Locate the cell with the specified text and output its [x, y] center coordinate. 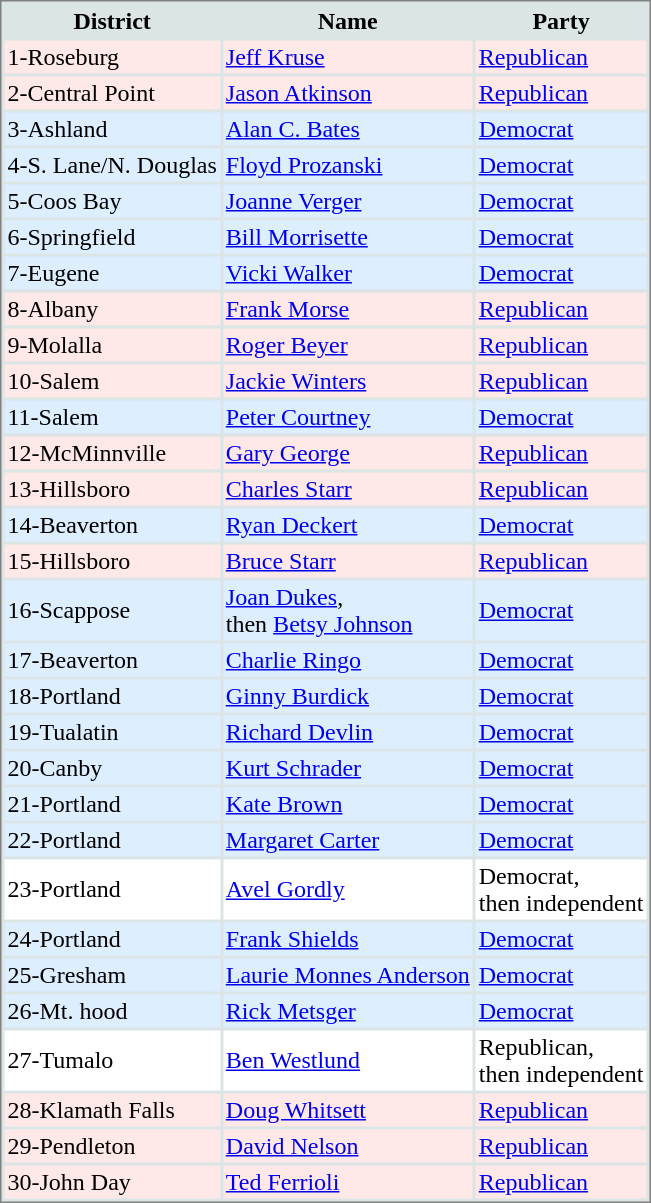
Roger Beyer [348, 344]
Kurt Schrader [348, 768]
10-Salem [112, 380]
7-Eugene [112, 272]
Frank Morse [348, 308]
22-Portland [112, 840]
26-Mt. hood [112, 1010]
Joanne Verger [348, 200]
8-Albany [112, 308]
David Nelson [348, 1146]
15-Hillsboro [112, 560]
Jeff Kruse [348, 56]
Ben Westlund [348, 1060]
Charlie Ringo [348, 660]
Vicki Walker [348, 272]
Party [562, 20]
11-Salem [112, 416]
16-Scappose [112, 610]
12-McMinnville [112, 452]
Alan C. Bates [348, 128]
9-Molalla [112, 344]
Name [348, 20]
24-Portland [112, 938]
Richard Devlin [348, 732]
Ginny Burdick [348, 696]
14-Beaverton [112, 524]
20-Canby [112, 768]
Jackie Winters [348, 380]
Avel Gordly [348, 890]
Joan Dukes,then Betsy Johnson [348, 610]
Bruce Starr [348, 560]
Ted Ferrioli [348, 1182]
Democrat,then independent [562, 890]
29-Pendleton [112, 1146]
Kate Brown [348, 804]
Laurie Monnes Anderson [348, 974]
Gary George [348, 452]
District [112, 20]
25-Gresham [112, 974]
1-Roseburg [112, 56]
4-S. Lane/N. Douglas [112, 164]
21-Portland [112, 804]
3-Ashland [112, 128]
Doug Whitsett [348, 1110]
Margaret Carter [348, 840]
18-Portland [112, 696]
Charles Starr [348, 488]
30-John Day [112, 1182]
28-Klamath Falls [112, 1110]
6-Springfield [112, 236]
Republican,then independent [562, 1060]
27-Tumalo [112, 1060]
Peter Courtney [348, 416]
19-Tualatin [112, 732]
Ryan Deckert [348, 524]
13-Hillsboro [112, 488]
Floyd Prozanski [348, 164]
17-Beaverton [112, 660]
2-Central Point [112, 92]
Frank Shields [348, 938]
5-Coos Bay [112, 200]
Jason Atkinson [348, 92]
Bill Morrisette [348, 236]
23-Portland [112, 890]
Rick Metsger [348, 1010]
